Return (x, y) of the center of cell containing provided text 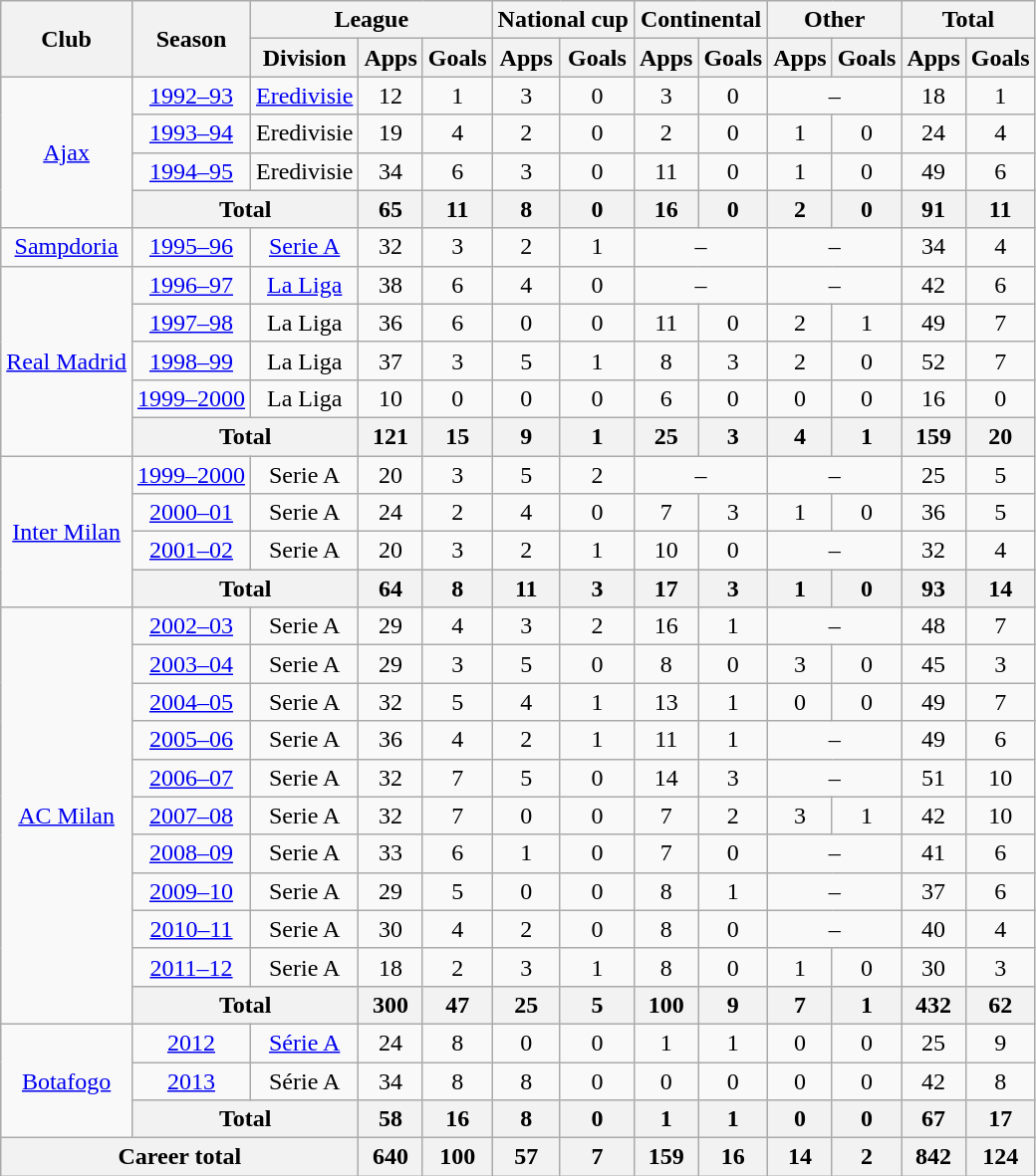
Real Madrid (67, 360)
1995–96 (191, 247)
2012 (191, 1043)
2000–01 (191, 513)
58 (390, 1119)
300 (390, 1005)
62 (1000, 1005)
Other (835, 20)
Continental (700, 20)
Botafogo (67, 1080)
57 (526, 1157)
640 (390, 1157)
2003–04 (191, 664)
12 (390, 96)
2005–06 (191, 740)
48 (933, 626)
15 (457, 436)
Ajax (67, 152)
40 (933, 929)
65 (390, 209)
45 (933, 664)
Career total (179, 1157)
2004–05 (191, 702)
38 (390, 285)
2002–03 (191, 626)
91 (933, 209)
1992–93 (191, 96)
67 (933, 1119)
2007–08 (191, 816)
2001–02 (191, 551)
Season (191, 39)
93 (933, 588)
2011–12 (191, 967)
Division (305, 58)
1997–98 (191, 323)
33 (390, 853)
1996–97 (191, 285)
842 (933, 1157)
41 (933, 853)
13 (665, 702)
19 (390, 133)
League (373, 20)
2013 (191, 1080)
51 (933, 778)
52 (933, 360)
64 (390, 588)
2006–07 (191, 778)
2009–10 (191, 891)
Inter Milan (67, 532)
124 (1000, 1157)
AC Milan (67, 817)
121 (390, 436)
2008–09 (191, 853)
2010–11 (191, 929)
National cup (563, 20)
47 (457, 1005)
1994–95 (191, 171)
432 (933, 1005)
1998–99 (191, 360)
Club (67, 39)
1993–94 (191, 133)
Sampdoria (67, 247)
